Determine the (X, Y) coordinate at the center of the cell enclosing the given text.  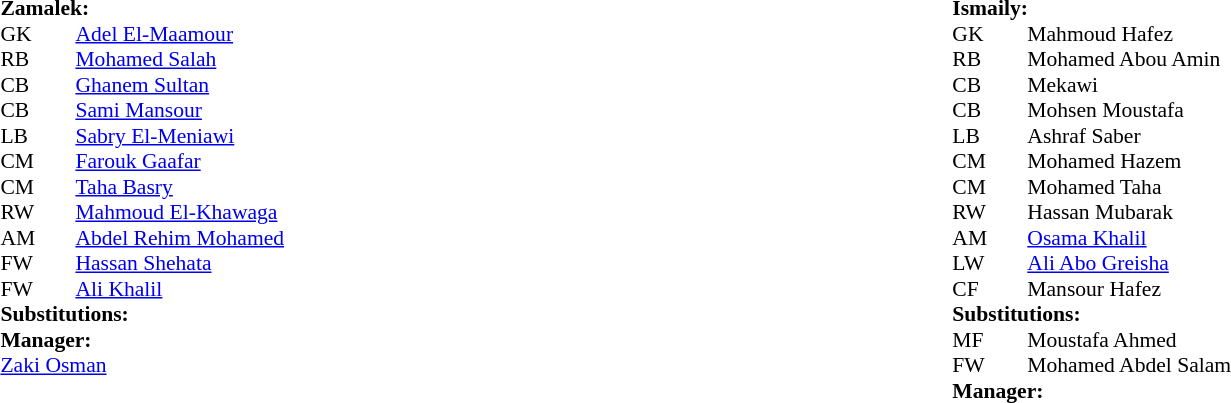
Mahmoud El-Khawaga (180, 213)
Sabry El-Meniawi (180, 136)
Osama Khalil (1129, 238)
Mekawi (1129, 85)
Abdel Rehim Mohamed (180, 238)
Mohamed Taha (1129, 187)
Adel El-Maamour (180, 34)
Mohamed Salah (180, 59)
Ali Abo Greisha (1129, 263)
Mohamed Hazem (1129, 161)
Ashraf Saber (1129, 136)
Mansour Hafez (1129, 289)
LW (971, 263)
Moustafa Ahmed (1129, 340)
Taha Basry (180, 187)
Hassan Mubarak (1129, 213)
Sami Mansour (180, 111)
Mohsen Moustafa (1129, 111)
Mahmoud Hafez (1129, 34)
Zaki Osman (142, 365)
CF (971, 289)
Mohamed Abdel Salam (1129, 365)
Manager: (142, 340)
Farouk Gaafar (180, 161)
Ghanem Sultan (180, 85)
Hassan Shehata (180, 263)
Ali Khalil (180, 289)
Mohamed Abou Amin (1129, 59)
MF (971, 340)
